Determine the [X, Y] coordinate at the center of the cell enclosing the given text.  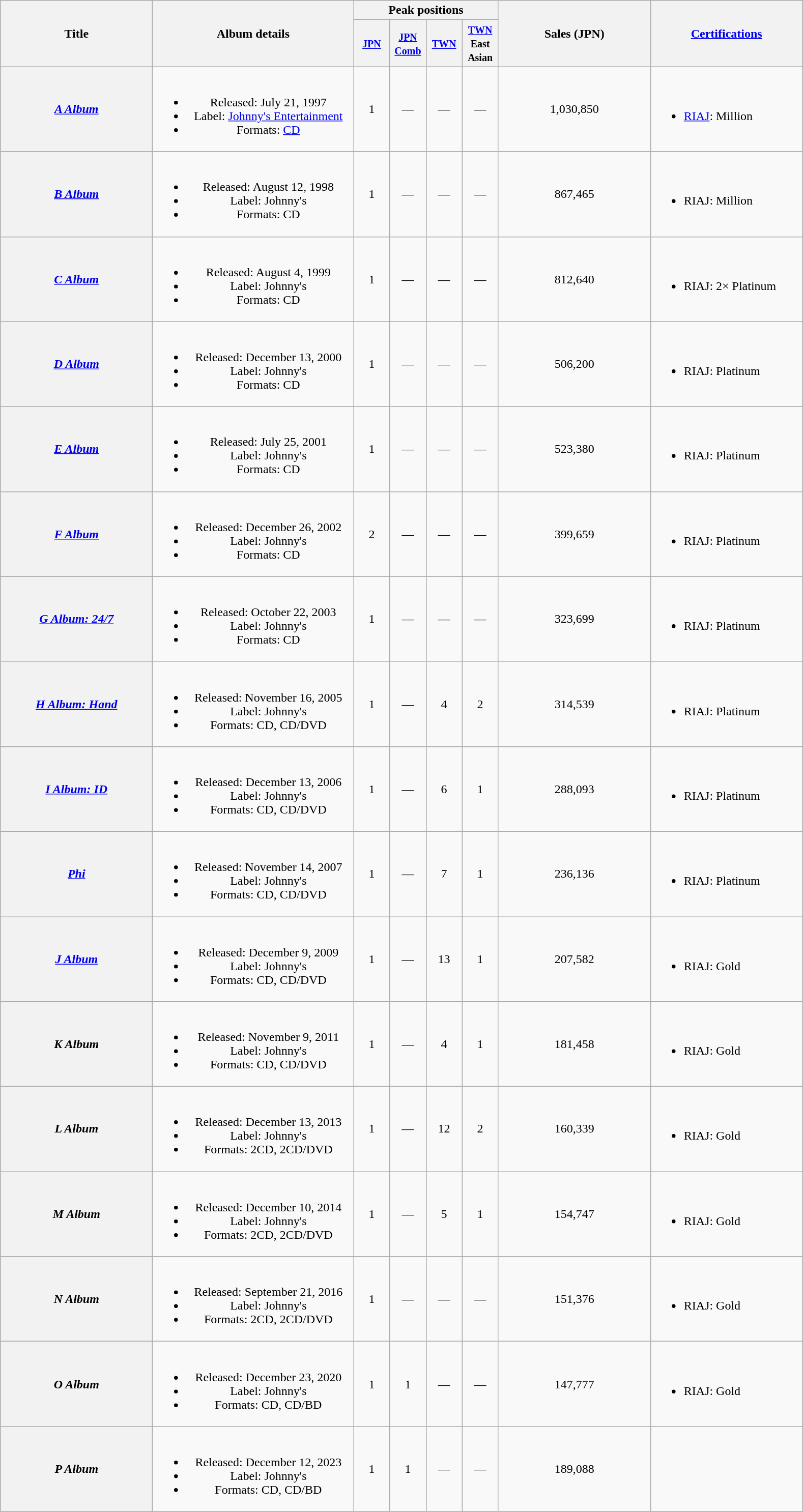
J Album [76, 959]
Released: December 13, 2000Label: Johnny'sFormats: CD [253, 364]
288,093 [574, 789]
Title [76, 34]
Released: December 26, 2002Label: Johnny'sFormats: CD [253, 534]
Album details [253, 34]
A Album [76, 109]
Released: July 21, 1997Label: Johnny's EntertainmentFormats: CD [253, 109]
Released: November 9, 2011Label: Johnny'sFormats: CD, CD/DVD [253, 1044]
Released: October 22, 2003Label: Johnny'sFormats: CD [253, 619]
6 [444, 789]
D Album [76, 364]
867,465 [574, 194]
C Album [76, 279]
189,088 [574, 1469]
M Album [76, 1214]
207,582 [574, 959]
P Album [76, 1469]
7 [444, 874]
1,030,850 [574, 109]
181,458 [574, 1044]
160,339 [574, 1129]
H Album: Hand [76, 704]
F Album [76, 534]
Released: December 13, 2013Label: Johnny'sFormats: 2CD, 2CD/DVD [253, 1129]
Certifications [727, 34]
Released: December 13, 2006Label: Johnny'sFormats: CD, CD/DVD [253, 789]
147,777 [574, 1384]
Released: August 4, 1999Label: Johnny'sFormats: CD [253, 279]
Released: December 23, 2020Label: Johnny'sFormats: CD, CD/BD [253, 1384]
B Album [76, 194]
JPNComb [408, 43]
TWN East Asian [480, 43]
K Album [76, 1044]
N Album [76, 1299]
Peak positions [426, 10]
506,200 [574, 364]
Released: December 10, 2014Label: Johnny'sFormats: 2CD, 2CD/DVD [253, 1214]
L Album [76, 1129]
Released: December 9, 2009Label: Johnny'sFormats: CD, CD/DVD [253, 959]
236,136 [574, 874]
O Album [76, 1384]
323,699 [574, 619]
Released: August 12, 1998Label: Johnny'sFormats: CD [253, 194]
E Album [76, 449]
812,640 [574, 279]
JPN [371, 43]
13 [444, 959]
RIAJ: 2× Platinum [727, 279]
I Album: ID [76, 789]
Phi [76, 874]
Released: November 16, 2005Label: Johnny'sFormats: CD, CD/DVD [253, 704]
314,539 [574, 704]
Sales (JPN) [574, 34]
G Album: 24/7 [76, 619]
12 [444, 1129]
399,659 [574, 534]
5 [444, 1214]
TWN [444, 43]
Released: July 25, 2001Label: Johnny'sFormats: CD [253, 449]
151,376 [574, 1299]
523,380 [574, 449]
Released: December 12, 2023Label: Johnny'sFormats: CD, CD/BD [253, 1469]
Released: September 21, 2016Label: Johnny'sFormats: 2CD, 2CD/DVD [253, 1299]
Released: November 14, 2007Label: Johnny'sFormats: CD, CD/DVD [253, 874]
154,747 [574, 1214]
